Pinpoint the cell where the given text exists, returning its (X, Y) midpoint coordinate. 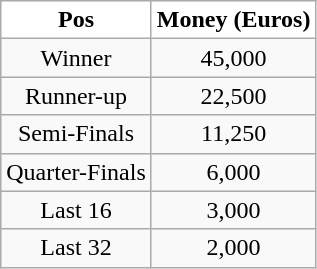
6,000 (234, 172)
Last 32 (76, 248)
Last 16 (76, 210)
45,000 (234, 58)
22,500 (234, 96)
Quarter-Finals (76, 172)
Pos (76, 20)
2,000 (234, 248)
Semi-Finals (76, 134)
Winner (76, 58)
11,250 (234, 134)
3,000 (234, 210)
Money (Euros) (234, 20)
Runner-up (76, 96)
